Provide the [x, y] coordinate of the cell's center where the given text is located.  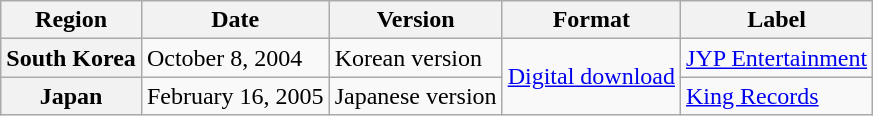
Japan [72, 96]
Japanese version [416, 96]
South Korea [72, 58]
Digital download [591, 77]
Label [777, 20]
Version [416, 20]
Korean version [416, 58]
JYP Entertainment [777, 58]
King Records [777, 96]
February 16, 2005 [235, 96]
October 8, 2004 [235, 58]
Date [235, 20]
Region [72, 20]
Format [591, 20]
